From the cell containing the given text, extract its center point as (x, y) coordinate. 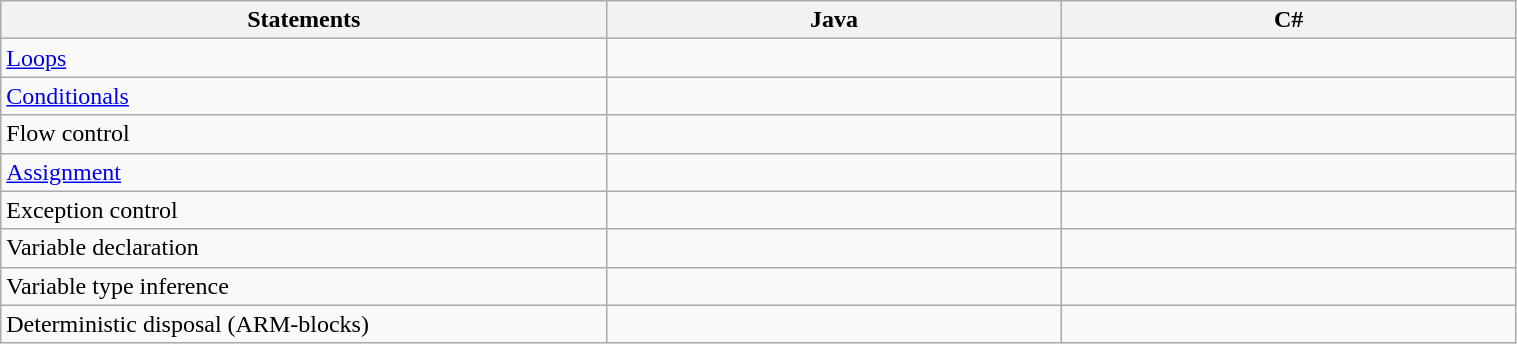
Java (834, 20)
Statements (304, 20)
Exception control (304, 210)
Conditionals (304, 96)
Variable declaration (304, 248)
Deterministic disposal (ARM-blocks) (304, 324)
Assignment (304, 172)
Variable type inference (304, 286)
Loops (304, 58)
C# (1288, 20)
Flow control (304, 134)
